Identify which cell holds the provided text, then report its [x, y] central coordinate. 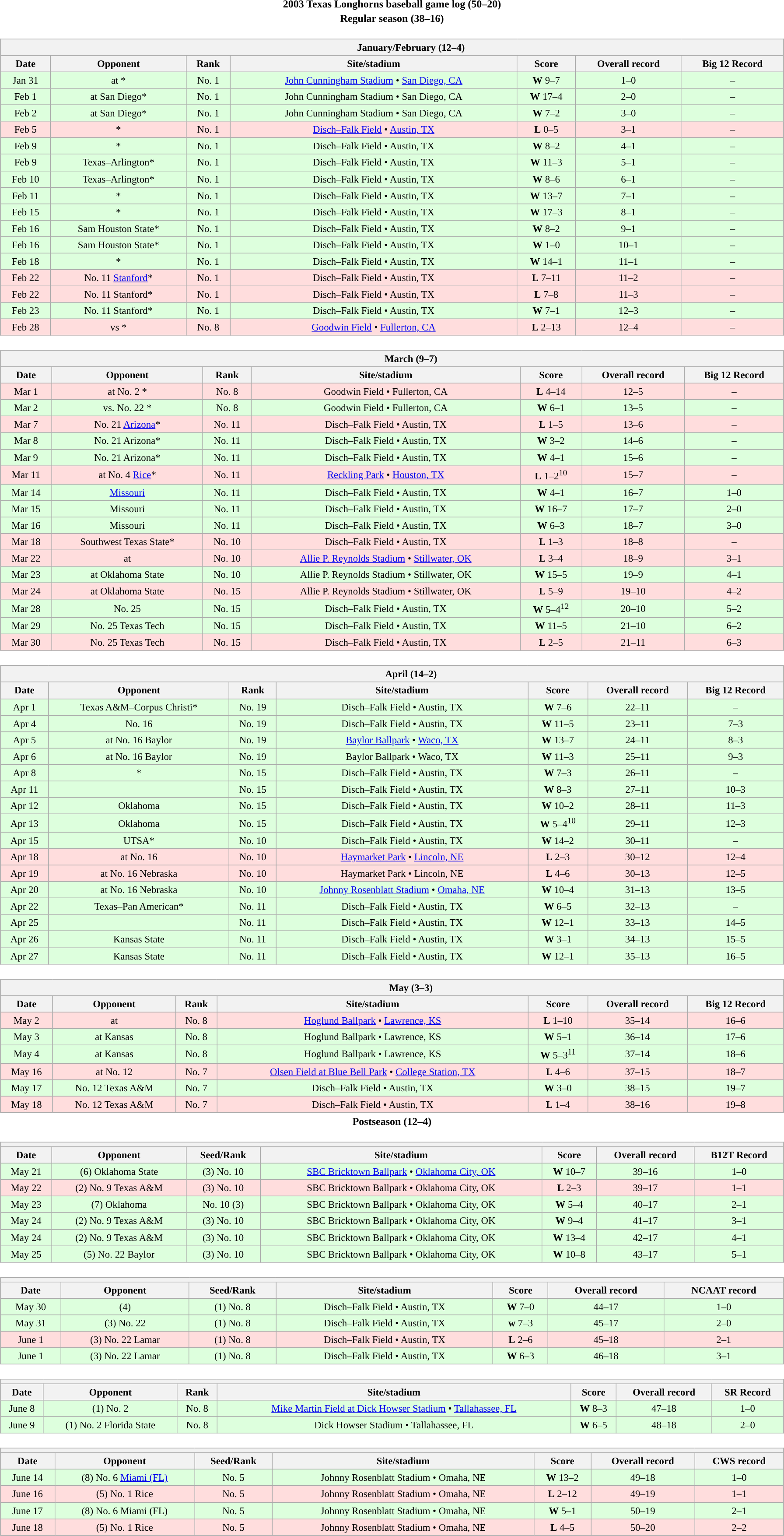
Reckling Park • Houston, TX [386, 475]
23–11 [637, 724]
40–17 [645, 1205]
Dick Howser Stadium • Tallahassee, FL [394, 1425]
No. 16 [139, 724]
45–17 [606, 1323]
Mar 14 [26, 492]
Mar 30 [26, 643]
5–2 [734, 608]
Feb 15 [25, 212]
6–3 [734, 643]
May 21 [26, 1172]
6–2 [734, 626]
Jan 31 [25, 80]
9–3 [735, 756]
Apr 6 [24, 756]
35–13 [637, 956]
w 7–3 [521, 1323]
Feb 28 [25, 327]
No. 25 [127, 608]
W 7–1 [546, 311]
Apr 5 [24, 740]
29–11 [637, 823]
NCAAT record [724, 1290]
SR Record [747, 1392]
9–1 [628, 228]
June 8 [22, 1409]
(6) Oklahoma State [119, 1172]
16–5 [735, 956]
11–1 [628, 261]
W 15–5 [551, 575]
30–13 [637, 874]
Southwest Texas State* [127, 542]
vs * [119, 327]
15–5 [735, 939]
May 23 [26, 1205]
Mar 2 [26, 408]
L 4–5 [562, 1527]
16–6 [735, 1020]
vs. No. 22 * [127, 408]
W 5–311 [558, 1054]
March (9–7) [392, 359]
21–10 [633, 626]
W 1–0 [546, 245]
50–19 [643, 1511]
Apr 15 [24, 840]
W 16–7 [551, 509]
10–1 [628, 245]
at No. 4 Rice* [127, 475]
June 14 [28, 1478]
April (14–2) [392, 674]
Mar 15 [26, 509]
L 2–6 [521, 1339]
L 3–4 [551, 558]
Feb 1 [25, 97]
W 10–2 [558, 806]
Apr 27 [24, 956]
Mar 23 [26, 575]
Feb 23 [25, 311]
L 4–14 [551, 392]
W 7–0 [521, 1307]
25–11 [637, 756]
May (3–3) [392, 988]
May 18 [27, 1104]
6–1 [628, 179]
W 17–3 [546, 212]
21–11 [633, 643]
43–17 [645, 1254]
W 9–4 [569, 1221]
39–16 [645, 1172]
L 2–5 [551, 643]
Apr 13 [24, 823]
32–13 [637, 907]
(1) No. 2 [110, 1409]
Feb 10 [25, 179]
11–2 [628, 278]
14–6 [633, 441]
L 1–4 [558, 1104]
Apr 19 [24, 874]
10–3 [735, 789]
Apr 20 [24, 890]
Apr 1 [24, 707]
49–19 [643, 1494]
(4) [125, 1307]
L 1–210 [551, 475]
Feb 18 [25, 261]
16–7 [633, 492]
L 0–5 [546, 130]
W 3–1 [558, 939]
30–11 [637, 840]
(7) Oklahoma [119, 1205]
CWS record [739, 1461]
at No. 2 * [127, 392]
Apr 22 [24, 907]
January/February (12–4) [392, 47]
Olsen Field at Blue Bell Park • College Station, TX [373, 1072]
W 17–4 [546, 97]
L 5–9 [551, 591]
W 10–7 [569, 1172]
(1) No. 2 Florida State [110, 1425]
8–3 [735, 740]
L 7–8 [546, 294]
19–9 [633, 575]
May 30 [31, 1307]
33–13 [637, 923]
34–13 [637, 939]
(3) No. 22 [125, 1323]
Apr 18 [24, 857]
L 1–3 [551, 542]
19–8 [735, 1104]
W 13–4 [569, 1237]
W 7–2 [546, 113]
39–17 [645, 1188]
19–7 [735, 1088]
24–11 [637, 740]
49–18 [643, 1478]
June 9 [22, 1425]
May 17 [27, 1088]
W 5–4 [569, 1205]
15–7 [633, 475]
Mike Martin Field at Dick Howser Stadium • Tallahassee, FL [394, 1409]
17–6 [735, 1037]
13–6 [633, 425]
2–2 [739, 1527]
47–18 [664, 1409]
at * [119, 80]
W 7–3 [558, 773]
Apr 12 [24, 806]
4–2 [734, 591]
Apr 25 [24, 923]
L 2–12 [562, 1494]
28–11 [637, 806]
Mar 11 [26, 475]
L 2–13 [546, 327]
at No. 12 [114, 1072]
31–13 [637, 890]
18–8 [633, 542]
at No. 16 [139, 857]
37–14 [637, 1054]
W 14–1 [546, 261]
Mar 16 [26, 525]
May 4 [27, 1054]
50–20 [643, 1527]
Mar 8 [26, 441]
38–15 [637, 1088]
46–18 [606, 1356]
June 16 [28, 1494]
Feb 2 [25, 113]
7–1 [628, 196]
June 17 [28, 1511]
UTSA* [139, 840]
Mar 24 [26, 591]
W 10–8 [569, 1254]
17–7 [633, 509]
June 18 [28, 1527]
38–16 [637, 1104]
W 14–2 [558, 840]
Feb 11 [25, 196]
7–3 [735, 724]
37–15 [637, 1072]
May 22 [26, 1188]
B12T Record [739, 1155]
L 1–10 [558, 1020]
20–10 [633, 608]
W 13–2 [562, 1478]
Mar 9 [26, 457]
W 6–1 [551, 408]
19–10 [633, 591]
41–17 [645, 1221]
W 8–6 [546, 179]
15–6 [633, 457]
Apr 8 [24, 773]
May 2 [27, 1020]
27–11 [637, 789]
May 16 [27, 1072]
36–14 [637, 1037]
18–6 [735, 1054]
Apr 11 [24, 789]
Mar 28 [26, 608]
W 5–412 [551, 608]
W 3–0 [558, 1088]
W 10–4 [558, 890]
Mar 22 [26, 558]
14–5 [735, 923]
Mar 18 [26, 542]
W 7–6 [558, 707]
Mar 7 [26, 425]
W 5–410 [558, 823]
W 9–7 [546, 80]
Feb 5 [25, 130]
30–12 [637, 857]
May 25 [26, 1254]
42–17 [645, 1237]
Texas A&M–Corpus Christi* [139, 707]
Apr 26 [24, 939]
45–18 [606, 1339]
26–11 [637, 773]
Mar 1 [26, 392]
W 3–2 [551, 441]
35–14 [637, 1020]
Texas–Pan American* [139, 907]
18–9 [633, 558]
(5) No. 22 Baylor [119, 1254]
44–17 [606, 1307]
No. 10 (3) [223, 1205]
22–11 [637, 707]
Mar 29 [26, 626]
48–18 [664, 1425]
Apr 4 [24, 724]
L 7–11 [546, 278]
May 31 [31, 1323]
L 1–5 [551, 425]
8–1 [628, 212]
May 3 [27, 1037]
